Output the (X, Y) coordinate of the center of the cell containing the given text.  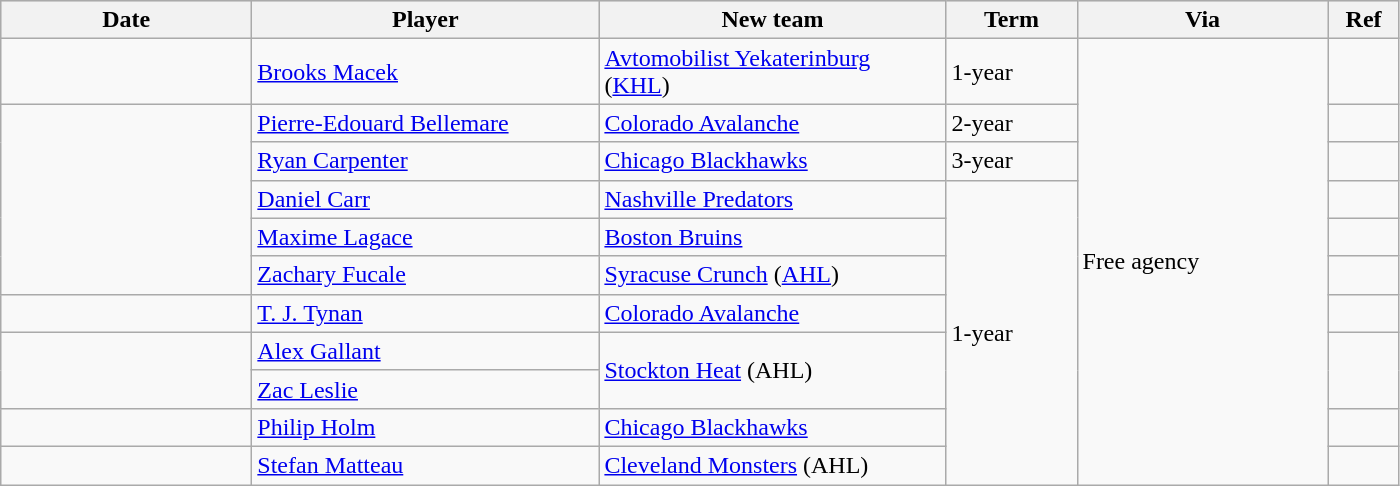
2-year (1012, 123)
Syracuse Crunch (AHL) (772, 275)
Brooks Macek (426, 72)
Zachary Fucale (426, 275)
Stefan Matteau (426, 465)
Stockton Heat (AHL) (772, 370)
Philip Holm (426, 427)
Date (126, 20)
Nashville Predators (772, 199)
Ryan Carpenter (426, 161)
Maxime Lagace (426, 237)
New team (772, 20)
Via (1202, 20)
3-year (1012, 161)
T. J. Tynan (426, 313)
Cleveland Monsters (AHL) (772, 465)
Free agency (1202, 262)
Term (1012, 20)
Ref (1364, 20)
Boston Bruins (772, 237)
Zac Leslie (426, 389)
Pierre-Edouard Bellemare (426, 123)
Daniel Carr (426, 199)
Alex Gallant (426, 351)
Player (426, 20)
Avtomobilist Yekaterinburg (KHL) (772, 72)
